Capture the cell that displays the provided text and extract its (X, Y) central coordinate. 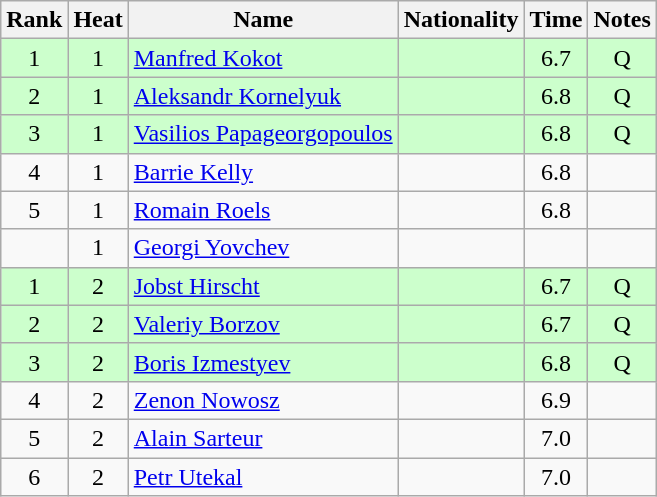
Jobst Hirscht (263, 286)
Aleksandr Kornelyuk (263, 96)
Barrie Kelly (263, 172)
Manfred Kokot (263, 58)
Rank (34, 20)
Valeriy Borzov (263, 324)
6 (34, 477)
Notes (622, 20)
Alain Sarteur (263, 438)
Georgi Yovchev (263, 248)
Zenon Nowosz (263, 400)
Name (263, 20)
Heat (98, 20)
Nationality (461, 20)
Boris Izmestyev (263, 362)
Romain Roels (263, 210)
Petr Utekal (263, 477)
6.9 (556, 400)
Time (556, 20)
Vasilios Papageorgopoulos (263, 134)
